Provide the (X, Y) coordinate of the cell's center where the given text is located.  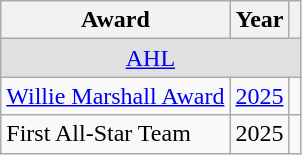
AHL (150, 58)
First All-Star Team (116, 134)
Willie Marshall Award (116, 96)
Year (260, 20)
Award (116, 20)
